Return the (x, y) coordinate for the center point of the cell that contains the specified text.  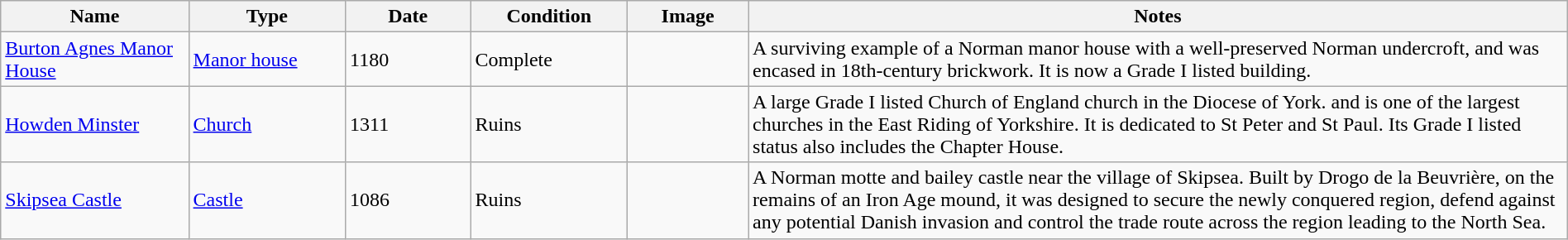
Howden Minster (94, 124)
Condition (549, 17)
Type (266, 17)
Manor house (266, 60)
1086 (409, 200)
Image (688, 17)
Date (409, 17)
Church (266, 124)
Castle (266, 200)
Notes (1158, 17)
Name (94, 17)
1311 (409, 124)
Burton Agnes Manor House (94, 60)
1180 (409, 60)
Skipsea Castle (94, 200)
Complete (549, 60)
